Pinpoint the cell where the given text exists, returning its (x, y) midpoint coordinate. 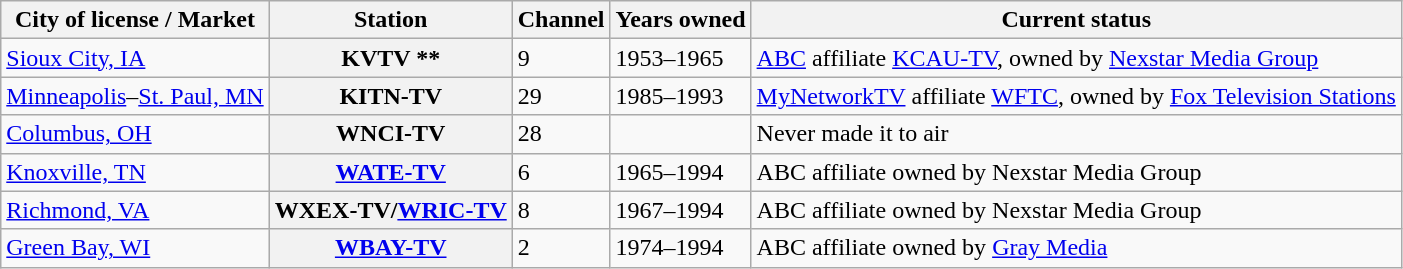
Years owned (680, 20)
Current status (1076, 20)
29 (561, 96)
WBAY-TV (390, 248)
Minneapolis–St. Paul, MN (135, 96)
Richmond, VA (135, 210)
Knoxville, TN (135, 172)
WNCI-TV (390, 134)
Columbus, OH (135, 134)
MyNetworkTV affiliate WFTC, owned by Fox Television Stations (1076, 96)
WXEX-TV/WRIC-TV (390, 210)
Channel (561, 20)
City of license / Market (135, 20)
2 (561, 248)
Sioux City, IA (135, 58)
Green Bay, WI (135, 248)
1985–1993 (680, 96)
6 (561, 172)
ABC affiliate owned by Gray Media (1076, 248)
1953–1965 (680, 58)
KVTV ** (390, 58)
KITN-TV (390, 96)
1967–1994 (680, 210)
ABC affiliate KCAU-TV, owned by Nexstar Media Group (1076, 58)
WATE-TV (390, 172)
Never made it to air (1076, 134)
Station (390, 20)
9 (561, 58)
1974–1994 (680, 248)
28 (561, 134)
1965–1994 (680, 172)
8 (561, 210)
